Capture the cell that displays the provided text and extract its (X, Y) central coordinate. 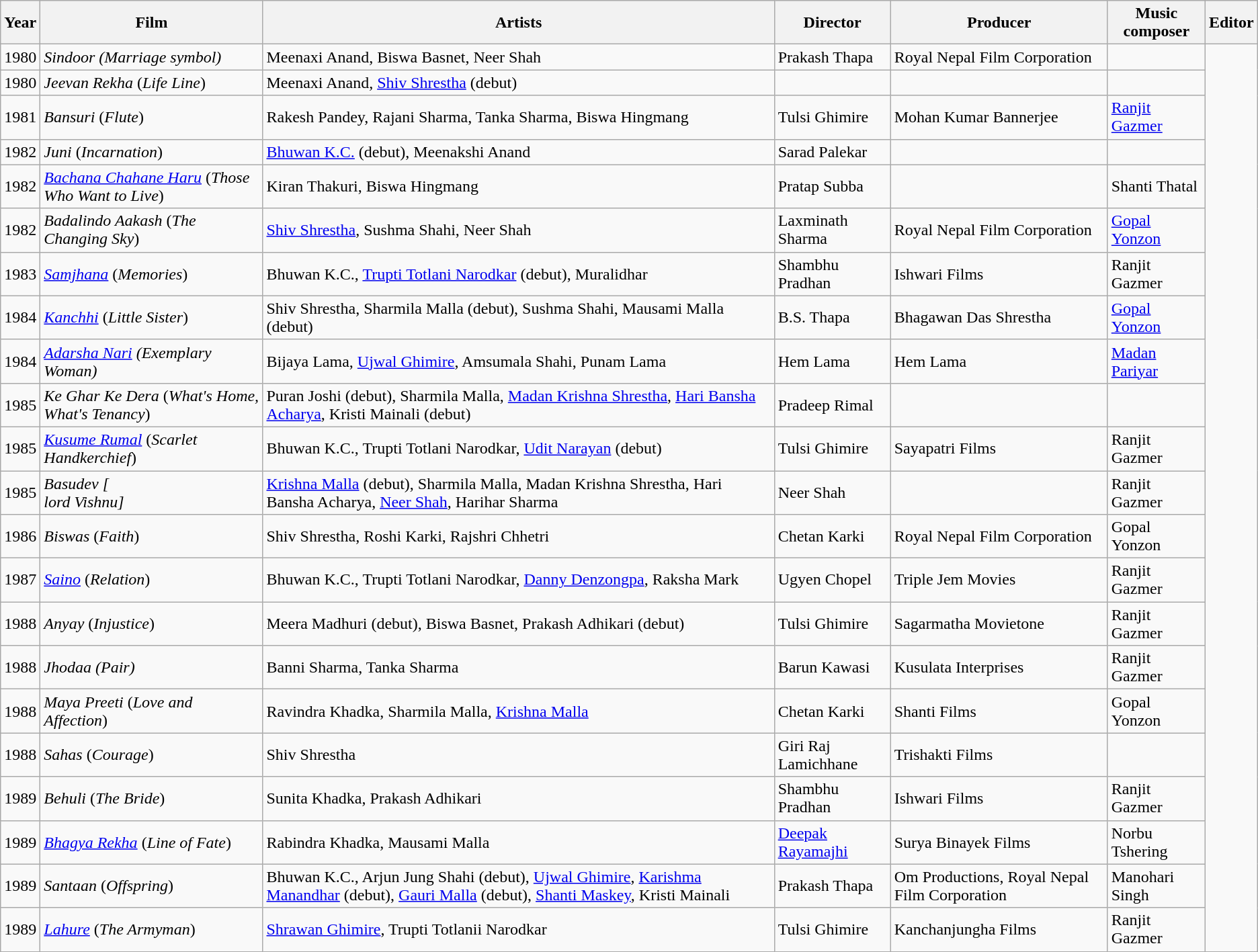
Puran Joshi (debut), Sharmila Malla, Madan Krishna Shrestha, Hari Bansha Acharya, Kristi Mainali (debut) (519, 404)
Adarsha Nari (Exemplary Woman) (152, 361)
Biswas (Faith) (152, 536)
Shanti Thatal (1156, 187)
Sarad Palekar (832, 152)
Saino (Relation) (152, 580)
Bhuwan K.C. (debut), Meenakshi Anand (519, 152)
Kanchanjungha Films (999, 930)
Norbu Tshering (1156, 842)
Shiv Shrestha (519, 755)
Meera Madhuri (debut), Biswa Basnet, Prakash Adhikari (debut) (519, 623)
Deepak Rayamajhi (832, 842)
Pradeep Rimal (832, 404)
Kusume Rumal (Scarlet Handkerchief) (152, 449)
Jeevan Rekha (Life Line) (152, 83)
Samjhana (Memories) (152, 274)
Om Productions, Royal Nepal Film Corporation (999, 885)
1981 (20, 117)
Kanchhi (Little Sister) (152, 317)
Trishakti Films (999, 755)
Lahure (The Armyman) (152, 930)
Shiv Shrestha, Roshi Karki, Rajshri Chhetri (519, 536)
Banni Sharma, Tanka Sharma (519, 668)
Juni (Incarnation) (152, 152)
Rakesh Pandey, Rajani Sharma, Tanka Sharma, Biswa Hingmang (519, 117)
Krishna Malla (debut), Sharmila Malla, Madan Krishna Shrestha, Hari Bansha Acharya, Neer Shah, Harihar Sharma (519, 492)
Meenaxi Anand, Shiv Shrestha (debut) (519, 83)
Bachana Chahane Haru (Those Who Want to Live) (152, 187)
Manohari Singh (1156, 885)
Producer (999, 23)
1983 (20, 274)
Ke Ghar Ke Dera (What's Home, What's Tenancy) (152, 404)
Sahas (Courage) (152, 755)
Barun Kawasi (832, 668)
Bhuwan K.C., Trupti Totlani Narodkar (debut), Muralidhar (519, 274)
Madan Pariyar (1156, 361)
Shiv Shrestha, Sharmila Malla (debut), Sushma Shahi, Mausami Malla (debut) (519, 317)
Laxminath Sharma (832, 230)
Bhagya Rekha (Line of Fate) (152, 842)
Artists (519, 23)
Neer Shah (832, 492)
Bijaya Lama, Ujwal Ghimire, Amsumala Shahi, Punam Lama (519, 361)
B.S. Thapa (832, 317)
1986 (20, 536)
Sindoor (Marriage symbol) (152, 57)
Bhagawan Das Shrestha (999, 317)
Giri Raj Lamichhane (832, 755)
Ugyen Chopel (832, 580)
Film (152, 23)
Year (20, 23)
Director (832, 23)
Meenaxi Anand, Biswa Basnet, Neer Shah (519, 57)
1987 (20, 580)
Ravindra Khadka, Sharmila Malla, Krishna Malla (519, 711)
Editor (1231, 23)
Sunita Khadka, Prakash Adhikari (519, 798)
Santaan (Offspring) (152, 885)
Shrawan Ghimire, Trupti Totlanii Narodkar (519, 930)
Rabindra Khadka, Mausami Malla (519, 842)
Badalindo Aakash (The Changing Sky) (152, 230)
Music composer (1156, 23)
Pratap Subba (832, 187)
Shanti Films (999, 711)
Jhodaa (Pair) (152, 668)
Maya Preeti (Love and Affection) (152, 711)
Behuli (The Bride) (152, 798)
Mohan Kumar Bannerjee (999, 117)
Triple Jem Movies (999, 580)
Bhuwan K.C., Arjun Jung Shahi (debut), Ujwal Ghimire, Karishma Manandhar (debut), Gauri Malla (debut), Shanti Maskey, Kristi Mainali (519, 885)
Anyay (Injustice) (152, 623)
Bansuri (Flute) (152, 117)
Kiran Thakuri, Biswa Hingmang (519, 187)
Basudev [lord Vishnu] (152, 492)
Surya Binayek Films (999, 842)
Kusulata Interprises (999, 668)
Shiv Shrestha, Sushma Shahi, Neer Shah (519, 230)
Sayapatri Films (999, 449)
Bhuwan K.C., Trupti Totlani Narodkar, Udit Narayan (debut) (519, 449)
Sagarmatha Movietone (999, 623)
Bhuwan K.C., Trupti Totlani Narodkar, Danny Denzongpa, Raksha Mark (519, 580)
